Locate the cell with the specified text and output its (X, Y) center coordinate. 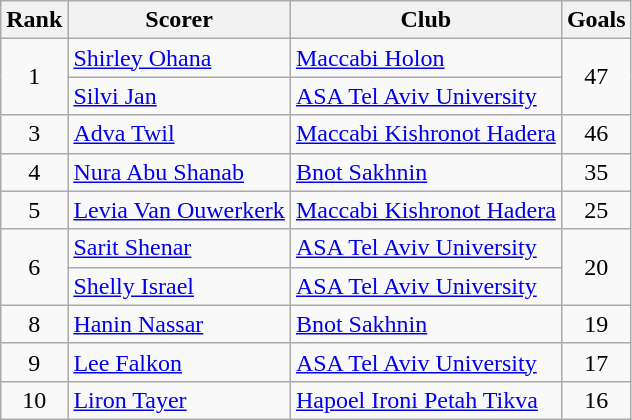
Lee Falkon (180, 362)
Liron Tayer (180, 400)
20 (596, 267)
16 (596, 400)
3 (34, 134)
6 (34, 267)
46 (596, 134)
Rank (34, 20)
9 (34, 362)
17 (596, 362)
Levia Van Ouwerkerk (180, 210)
1 (34, 77)
47 (596, 77)
Shirley Ohana (180, 58)
5 (34, 210)
Adva Twil (180, 134)
Hanin Nassar (180, 324)
Nura Abu Shanab (180, 172)
Hapoel Ironi Petah Tikva (426, 400)
Shelly Israel (180, 286)
10 (34, 400)
Goals (596, 20)
19 (596, 324)
Sarit Shenar (180, 248)
25 (596, 210)
8 (34, 324)
4 (34, 172)
Maccabi Holon (426, 58)
35 (596, 172)
Silvi Jan (180, 96)
Club (426, 20)
Scorer (180, 20)
